Locate the cell with the specified text and output its [x, y] center coordinate. 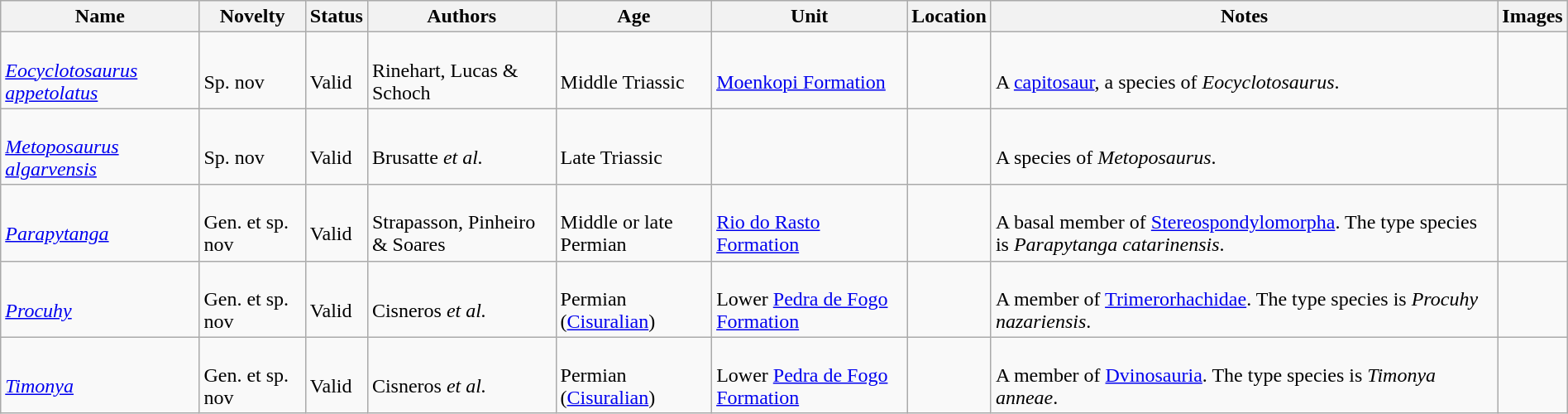
Rinehart, Lucas & Schoch [461, 70]
Novelty [252, 17]
Parapytanga [100, 223]
Notes [1244, 17]
A basal member of Stereospondylomorpha. The type species is Parapytanga catarinensis. [1244, 223]
Metoposaurus algarvensis [100, 147]
Location [949, 17]
Age [633, 17]
A member of Dvinosauria. The type species is Timonya anneae. [1244, 375]
Strapasson, Pinheiro & Soares [461, 223]
Authors [461, 17]
Eocyclotosaurus appetolatus [100, 70]
Moenkopi Formation [810, 70]
Late Triassic [633, 147]
Timonya [100, 375]
Brusatte et al. [461, 147]
A species of Metoposaurus. [1244, 147]
Middle or late Permian [633, 223]
Status [336, 17]
Middle Triassic [633, 70]
Name [100, 17]
A member of Trimerorhachidae. The type species is Procuhy nazariensis. [1244, 299]
Unit [810, 17]
Rio do Rasto Formation [810, 223]
Images [1532, 17]
A capitosaur, a species of Eocyclotosaurus. [1244, 70]
Procuhy [100, 299]
